Capture the cell that displays the provided text and extract its [X, Y] central coordinate. 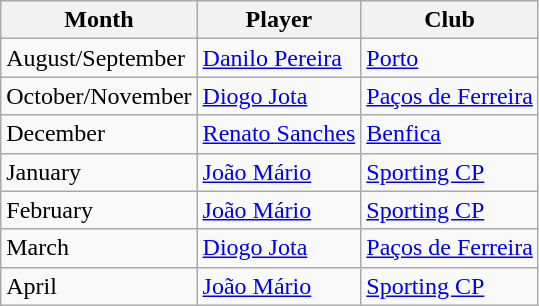
Danilo Pereira [279, 58]
Porto [450, 58]
Month [99, 20]
January [99, 172]
February [99, 210]
Club [450, 20]
March [99, 248]
Player [279, 20]
December [99, 134]
April [99, 286]
Renato Sanches [279, 134]
Benfica [450, 134]
October/November [99, 96]
August/September [99, 58]
